Output the (x, y) coordinate of the center of the cell containing the given text.  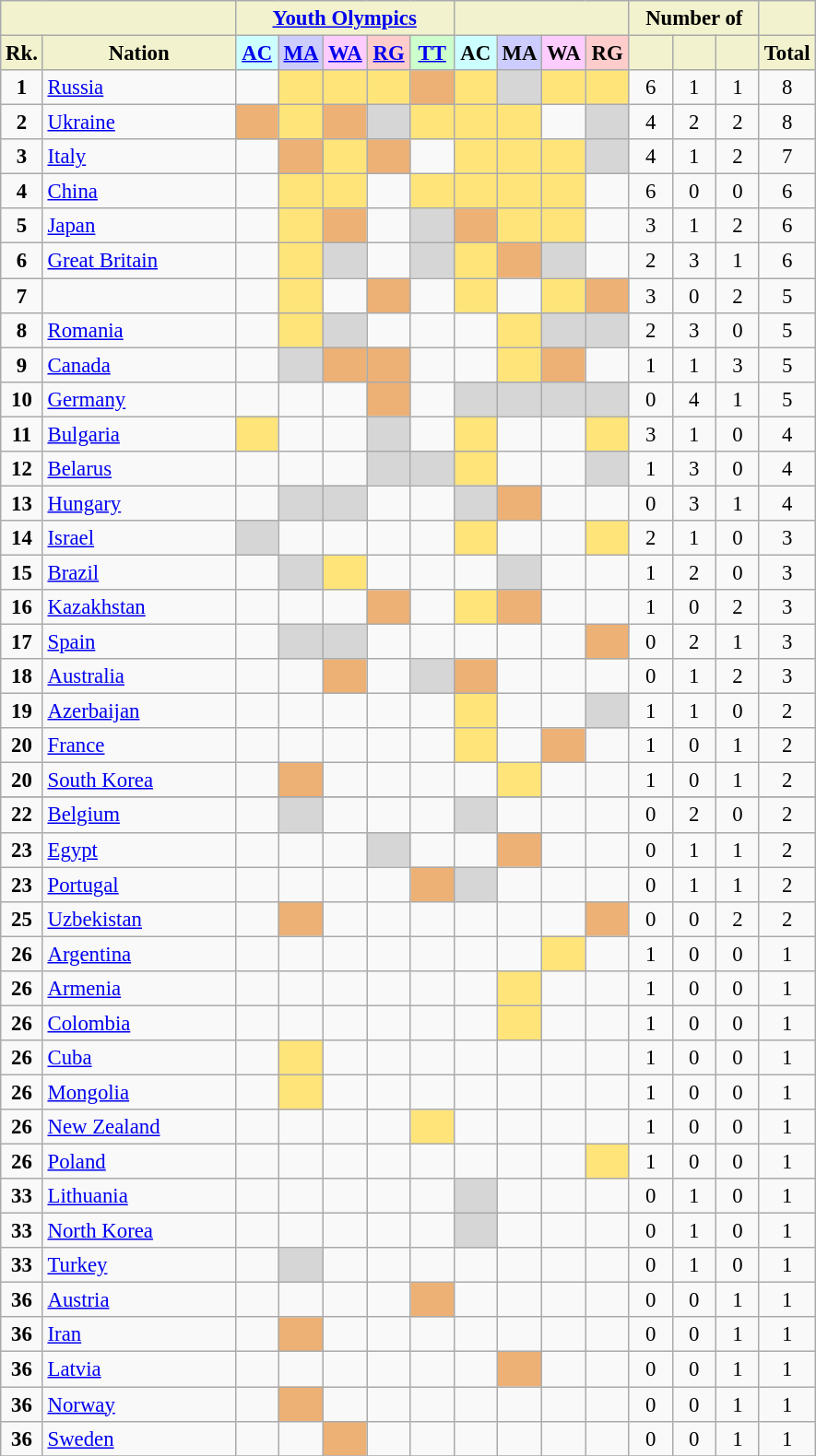
Germany (138, 399)
Great Britain (138, 261)
Israel (138, 538)
Youth Olympics (345, 18)
Spain (138, 641)
11 (22, 434)
17 (22, 641)
South Korea (138, 781)
15 (22, 572)
North Korea (138, 1231)
Cuba (138, 1058)
Russia (138, 88)
Armenia (138, 988)
12 (22, 468)
14 (22, 538)
Total (786, 53)
TT (432, 53)
New Zealand (138, 1127)
25 (22, 919)
Hungary (138, 503)
Egypt (138, 850)
Belgium (138, 815)
13 (22, 503)
9 (22, 365)
22 (22, 815)
Romania (138, 330)
16 (22, 607)
Colombia (138, 1023)
Rk. (22, 53)
10 (22, 399)
Japan (138, 226)
Number of (693, 18)
Argentina (138, 954)
Bulgaria (138, 434)
Norway (138, 1403)
Brazil (138, 572)
Lithuania (138, 1196)
Mongolia (138, 1092)
Azerbaijan (138, 711)
Austria (138, 1300)
Australia (138, 676)
Uzbekistan (138, 919)
France (138, 746)
Poland (138, 1161)
Nation (138, 53)
Latvia (138, 1369)
18 (22, 676)
Italy (138, 157)
Sweden (138, 1438)
19 (22, 711)
Iran (138, 1334)
China (138, 192)
Portugal (138, 885)
Kazakhstan (138, 607)
Canada (138, 365)
Ukraine (138, 123)
Turkey (138, 1265)
Belarus (138, 468)
